From the cell containing the given text, extract its center point as [X, Y] coordinate. 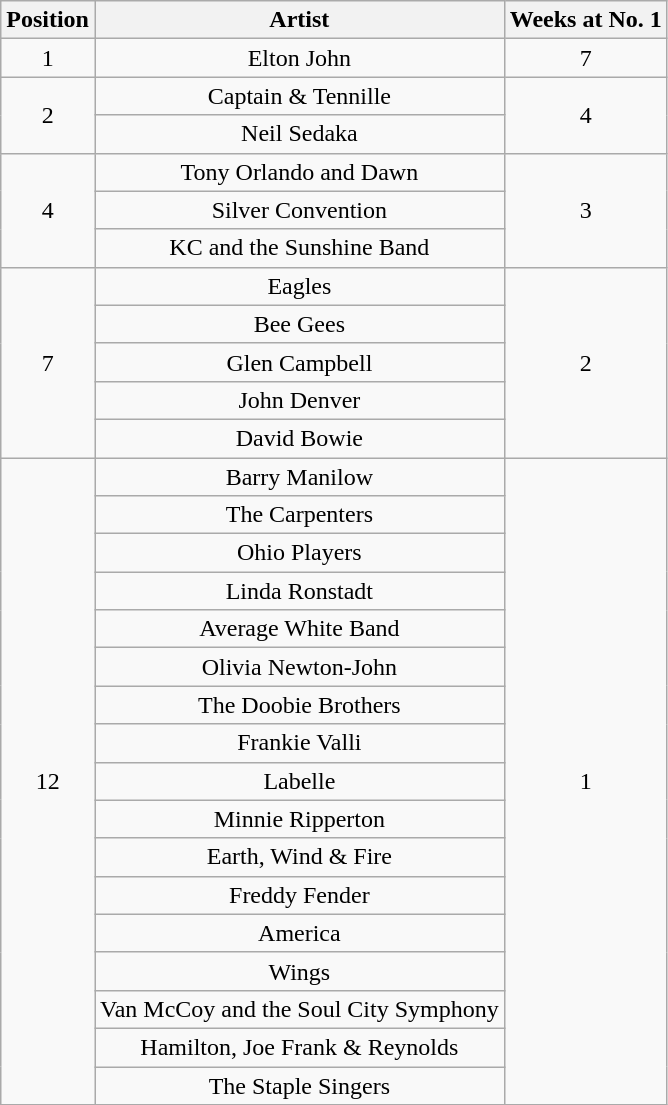
Linda Ronstadt [299, 591]
Glen Campbell [299, 362]
Captain & Tennille [299, 96]
12 [48, 782]
Silver Convention [299, 210]
America [299, 933]
KC and the Sunshine Band [299, 248]
Freddy Fender [299, 895]
Frankie Valli [299, 743]
Position [48, 20]
David Bowie [299, 438]
Eagles [299, 286]
The Staple Singers [299, 1085]
Labelle [299, 781]
Artist [299, 20]
Hamilton, Joe Frank & Reynolds [299, 1047]
Minnie Ripperton [299, 819]
Average White Band [299, 629]
Ohio Players [299, 553]
Bee Gees [299, 324]
Neil Sedaka [299, 134]
Elton John [299, 58]
Tony Orlando and Dawn [299, 172]
The Doobie Brothers [299, 705]
Olivia Newton-John [299, 667]
Van McCoy and the Soul City Symphony [299, 1009]
The Carpenters [299, 515]
Earth, Wind & Fire [299, 857]
Weeks at No. 1 [586, 20]
3 [586, 210]
Wings [299, 971]
Barry Manilow [299, 477]
John Denver [299, 400]
